For the text-containing cell, return its midpoint in [x, y] coordinate format. 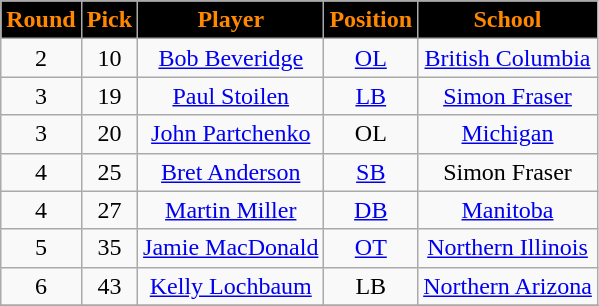
Player [231, 20]
20 [109, 134]
Northern Arizona [508, 286]
27 [109, 210]
Position [371, 20]
John Partchenko [231, 134]
43 [109, 286]
Kelly Lochbaum [231, 286]
Northern Illinois [508, 248]
Pick [109, 20]
2 [41, 58]
Martin Miller [231, 210]
Michigan [508, 134]
35 [109, 248]
Jamie MacDonald [231, 248]
British Columbia [508, 58]
19 [109, 96]
Manitoba [508, 210]
6 [41, 286]
Bob Beveridge [231, 58]
DB [371, 210]
Bret Anderson [231, 172]
10 [109, 58]
25 [109, 172]
SB [371, 172]
School [508, 20]
Round [41, 20]
Paul Stoilen [231, 96]
OT [371, 248]
5 [41, 248]
